Search for the cell housing the specified text and yield its [x, y] center coordinate. 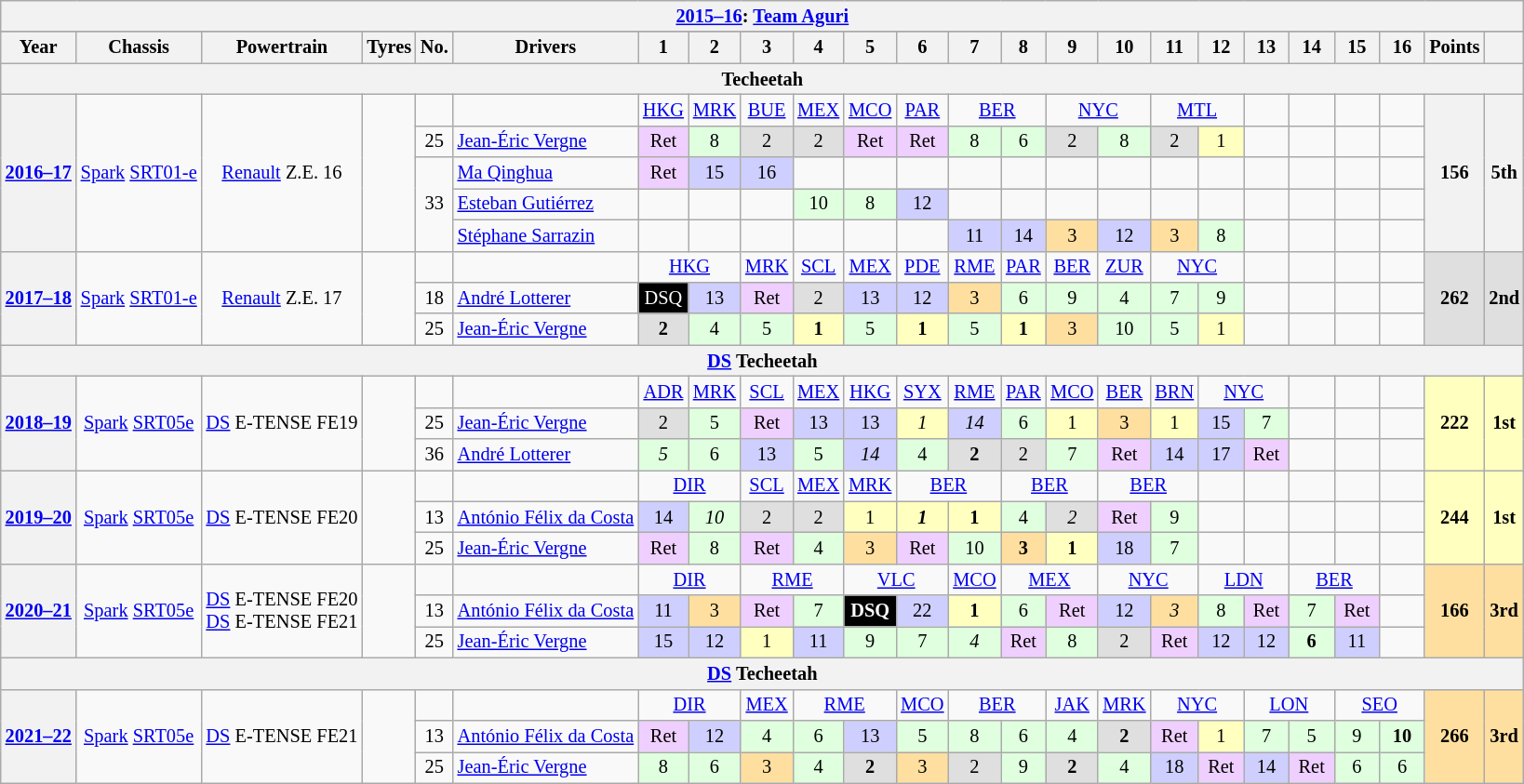
33 [434, 205]
2016–17 [39, 172]
2017–18 [39, 298]
22 [922, 611]
JAK [1072, 705]
LDN [1243, 579]
Techeetah [763, 79]
17 [1221, 455]
DS E-TENSE FE19 [283, 422]
DS E-TENSE FE20 [283, 517]
2015–16: Team Aguri [763, 16]
ADR [663, 392]
Renault Z.E. 17 [283, 298]
DS E-TENSE FE20DS E-TENSE FE21 [283, 610]
SYX [922, 392]
Esteban Gutiérrez [545, 204]
2020–21 [39, 610]
Stéphane Sarrazin [545, 235]
2nd [1504, 298]
Year [39, 47]
VLC [896, 579]
2021–22 [39, 737]
LON [1290, 705]
BRN [1174, 392]
Points [1454, 47]
No. [434, 47]
Ma Qinghua [545, 173]
36 [434, 455]
BUE [767, 110]
Tyres [389, 47]
2019–20 [39, 517]
Renault Z.E. 16 [283, 172]
MTL [1196, 110]
2018–19 [39, 422]
5th [1504, 172]
DS E-TENSE FE21 [283, 737]
ZUR [1124, 267]
156 [1454, 172]
166 [1454, 610]
Chassis [140, 47]
SEO [1379, 705]
Drivers [545, 47]
262 [1454, 298]
266 [1454, 737]
Powertrain [283, 47]
PDE [922, 267]
222 [1454, 422]
244 [1454, 517]
